From the cell containing the given text, extract its center point as (X, Y) coordinate. 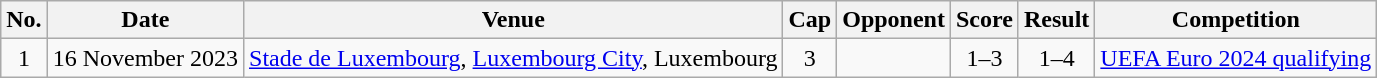
3 (810, 58)
Cap (810, 20)
Opponent (894, 20)
16 November 2023 (145, 58)
Stade de Luxembourg, Luxembourg City, Luxembourg (514, 58)
1 (24, 58)
Score (984, 20)
1–4 (1056, 58)
Date (145, 20)
Venue (514, 20)
Result (1056, 20)
No. (24, 20)
UEFA Euro 2024 qualifying (1236, 58)
Competition (1236, 20)
1–3 (984, 58)
